From the cell containing the given text, extract its center point as [x, y] coordinate. 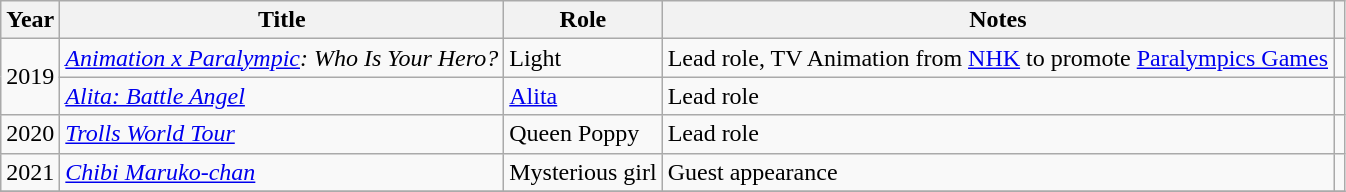
Title [282, 20]
Animation x Paralympic: Who Is Your Hero? [282, 58]
2020 [30, 134]
Alita: Battle Angel [282, 96]
Notes [998, 20]
Mysterious girl [583, 172]
Light [583, 58]
Alita [583, 96]
Lead role, TV Animation from NHK to promote Paralympics Games [998, 58]
2021 [30, 172]
Guest appearance [998, 172]
2019 [30, 77]
Role [583, 20]
Trolls World Tour [282, 134]
Queen Poppy [583, 134]
Year [30, 20]
Chibi Maruko-chan [282, 172]
